Detect which cell encompasses the target text, then output its (X, Y) center coordinate. 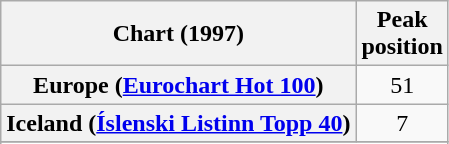
51 (402, 85)
7 (402, 123)
Iceland (Íslenski Listinn Topp 40) (178, 123)
Peakposition (402, 34)
Chart (1997) (178, 34)
Europe (Eurochart Hot 100) (178, 85)
